Capture the cell that displays the provided text and extract its [x, y] central coordinate. 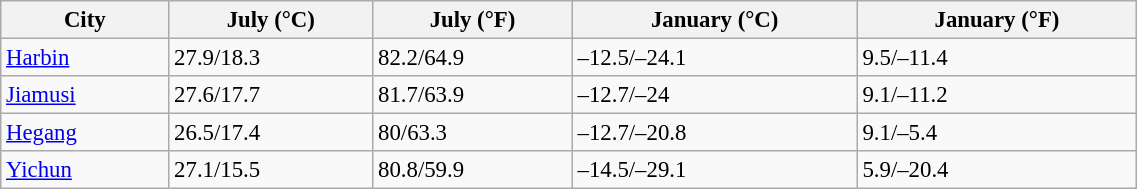
81.7/63.9 [473, 95]
Yichun [85, 170]
Harbin [85, 58]
July (°C) [271, 20]
27.6/17.7 [271, 95]
–12.7/–20.8 [714, 133]
82.2/64.9 [473, 58]
–12.7/–24 [714, 95]
26.5/17.4 [271, 133]
80.8/59.9 [473, 170]
–14.5/–29.1 [714, 170]
–12.5/–24.1 [714, 58]
July (°F) [473, 20]
9.5/–11.4 [997, 58]
January (°C) [714, 20]
Hegang [85, 133]
9.1/–5.4 [997, 133]
27.1/15.5 [271, 170]
27.9/18.3 [271, 58]
January (°F) [997, 20]
5.9/–20.4 [997, 170]
80/63.3 [473, 133]
9.1/–11.2 [997, 95]
Jiamusi [85, 95]
City [85, 20]
